Scan for the cell matching the given text and deliver its [x, y] coordinate at center. 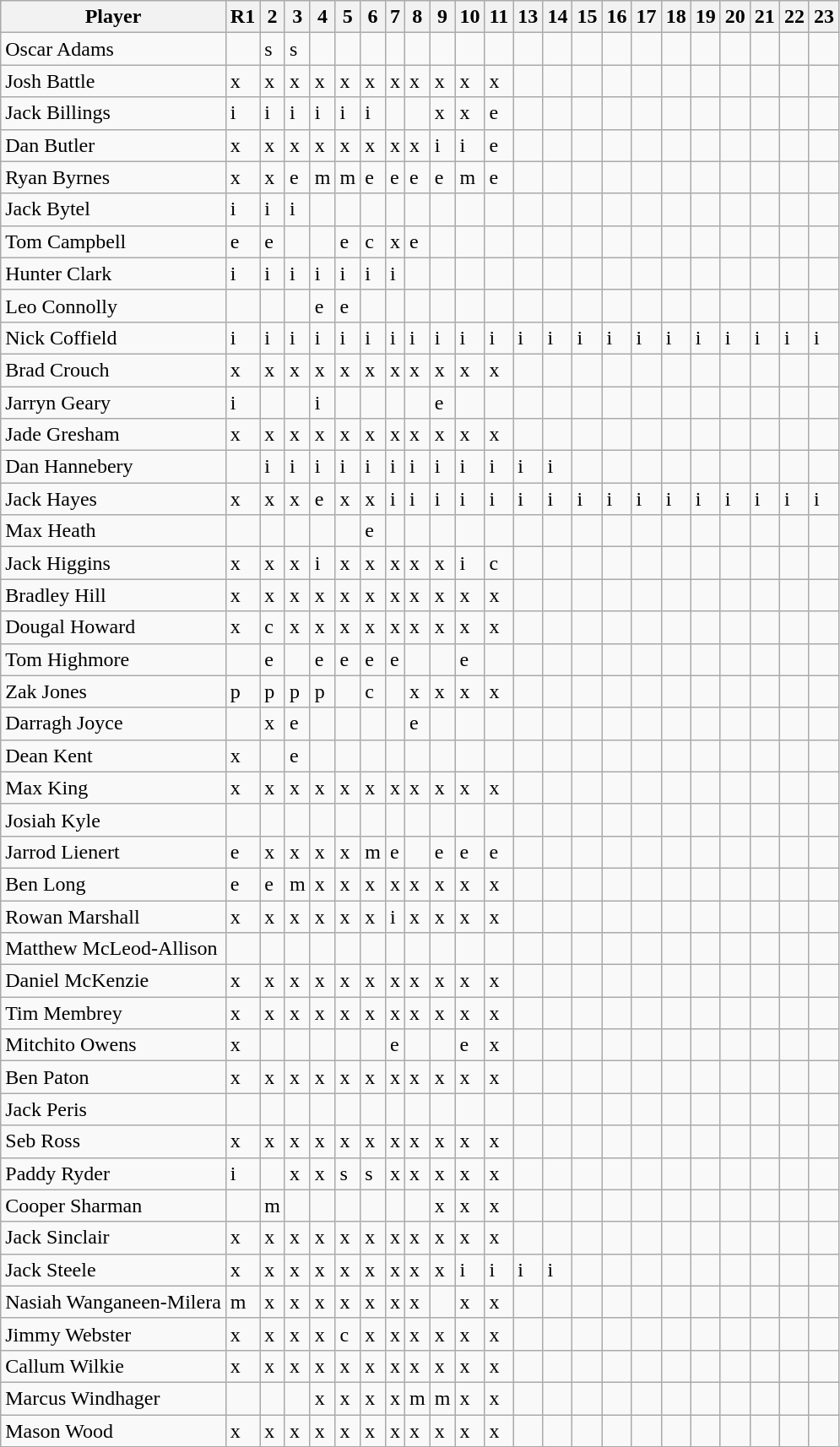
Jade Gresham [113, 435]
R1 [242, 17]
Marcus Windhager [113, 1398]
23 [824, 17]
Bradley Hill [113, 595]
Seb Ross [113, 1141]
Tom Highmore [113, 659]
Ben Paton [113, 1077]
Cooper Sharman [113, 1206]
15 [588, 17]
Mitchito Owens [113, 1045]
Jarrod Lienert [113, 852]
Jack Hayes [113, 499]
22 [794, 17]
6 [373, 17]
Paddy Ryder [113, 1173]
Josiah Kyle [113, 820]
Leo Connolly [113, 306]
4 [322, 17]
Tim Membrey [113, 1013]
Zak Jones [113, 691]
Hunter Clark [113, 274]
Oscar Adams [113, 49]
3 [297, 17]
10 [469, 17]
18 [675, 17]
Jack Higgins [113, 563]
Player [113, 17]
Nick Coffield [113, 338]
Dougal Howard [113, 627]
9 [442, 17]
14 [557, 17]
16 [616, 17]
Callum Wilkie [113, 1366]
Tom Campbell [113, 241]
Max King [113, 788]
7 [395, 17]
Jack Sinclair [113, 1238]
19 [706, 17]
8 [418, 17]
13 [528, 17]
20 [734, 17]
Jack Billings [113, 113]
5 [348, 17]
Jack Bytel [113, 209]
Daniel McKenzie [113, 981]
Mason Wood [113, 1431]
Brad Crouch [113, 370]
11 [499, 17]
Darragh Joyce [113, 723]
21 [765, 17]
Dan Butler [113, 145]
Jack Peris [113, 1109]
Dan Hannebery [113, 467]
17 [647, 17]
Josh Battle [113, 81]
Dean Kent [113, 756]
Jack Steele [113, 1270]
Rowan Marshall [113, 916]
Ryan Byrnes [113, 177]
Nasiah Wanganeen-Milera [113, 1302]
Max Heath [113, 531]
Jimmy Webster [113, 1334]
Matthew McLeod-Allison [113, 949]
2 [273, 17]
Jarryn Geary [113, 403]
Ben Long [113, 884]
